Locate the cell with the specified text and output its [x, y] center coordinate. 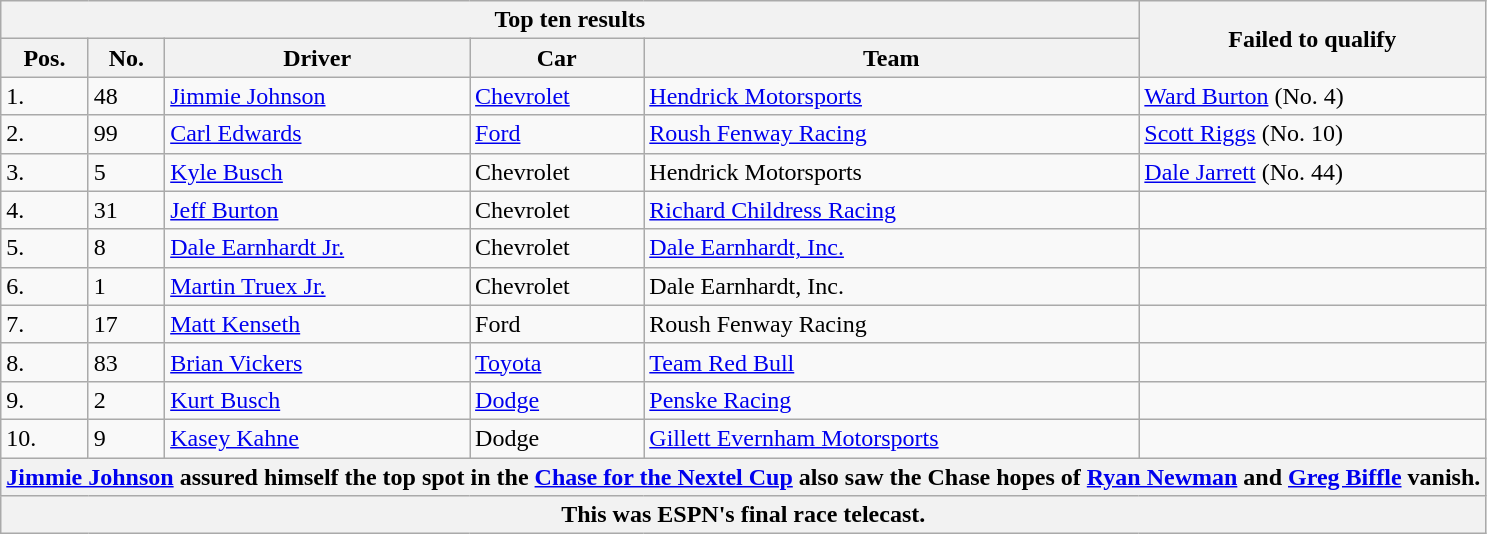
Ward Burton (No. 4) [1312, 96]
Dale Jarrett (No. 44) [1312, 172]
Kurt Busch [318, 400]
1. [44, 96]
17 [126, 324]
2 [126, 400]
Kyle Busch [318, 172]
5 [126, 172]
Martin Truex Jr. [318, 286]
7. [44, 324]
8 [126, 248]
48 [126, 96]
Scott Riggs (No. 10) [1312, 134]
This was ESPN's final race telecast. [744, 515]
Top ten results [570, 20]
Richard Childress Racing [892, 210]
83 [126, 362]
1 [126, 286]
99 [126, 134]
Carl Edwards [318, 134]
6. [44, 286]
Matt Kenseth [318, 324]
Pos. [44, 58]
Penske Racing [892, 400]
No. [126, 58]
Toyota [557, 362]
3. [44, 172]
9. [44, 400]
5. [44, 248]
Jimmie Johnson assured himself the top spot in the Chase for the Nextel Cup also saw the Chase hopes of Ryan Newman and Greg Biffle vanish. [744, 477]
9 [126, 438]
4. [44, 210]
Dale Earnhardt Jr. [318, 248]
Team [892, 58]
Kasey Kahne [318, 438]
2. [44, 134]
Jimmie Johnson [318, 96]
Failed to qualify [1312, 39]
Driver [318, 58]
8. [44, 362]
10. [44, 438]
31 [126, 210]
Team Red Bull [892, 362]
Jeff Burton [318, 210]
Car [557, 58]
Brian Vickers [318, 362]
Gillett Evernham Motorsports [892, 438]
